Provide the [X, Y] coordinate of the cell's center where the given text is located.  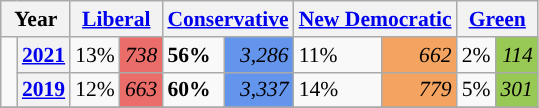
3,286 [260, 55]
13% [95, 55]
Conservative [228, 19]
Liberal [116, 19]
2% [476, 55]
2019 [44, 90]
3,337 [260, 90]
56% [193, 55]
738 [142, 55]
301 [516, 90]
12% [95, 90]
New Democratic [376, 19]
663 [142, 90]
114 [516, 55]
14% [338, 90]
779 [418, 90]
Year [36, 19]
60% [193, 90]
11% [338, 55]
5% [476, 90]
Green [498, 19]
662 [418, 55]
2021 [44, 55]
